Search for the cell housing the specified text and yield its (X, Y) center coordinate. 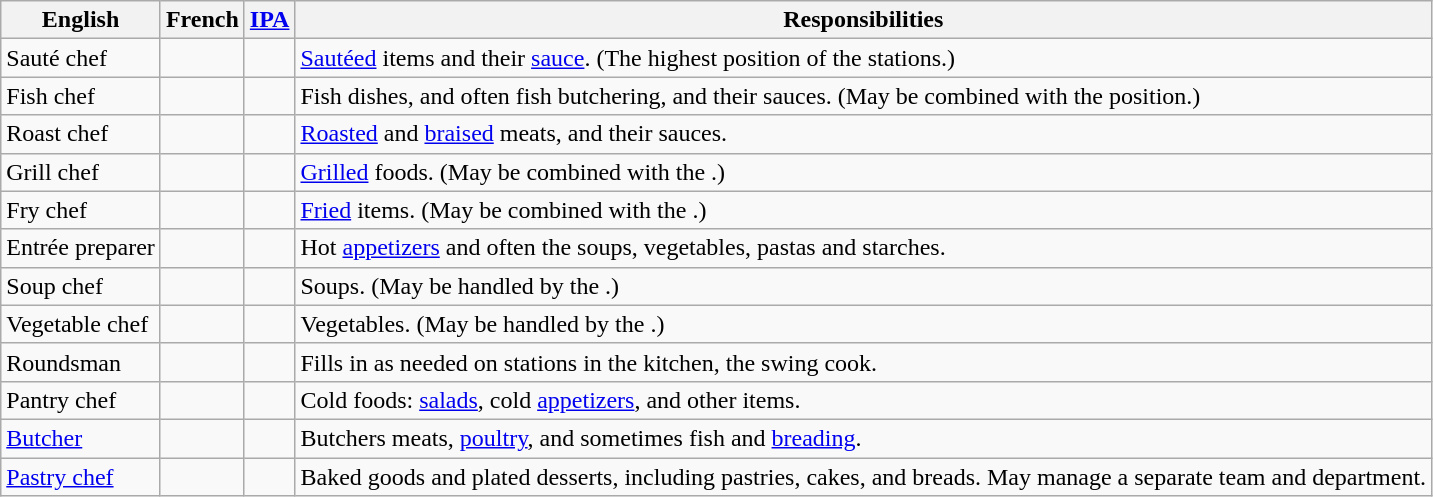
Responsibilities (864, 20)
Vegetable chef (81, 324)
Sauté chef (81, 58)
Baked goods and plated desserts, including pastries, cakes, and breads. May manage a separate team and department. (864, 477)
Fish dishes, and often fish butchering, and their sauces. (May be combined with the position.) (864, 96)
Sautéed items and their sauce. (The highest position of the stations.) (864, 58)
Fills in as needed on stations in the kitchen, the swing cook. (864, 362)
French (202, 20)
Pantry chef (81, 400)
Vegetables. (May be handled by the .) (864, 324)
Butcher (81, 438)
Fry chef (81, 210)
Entrée preparer (81, 248)
Pastry chef (81, 477)
English (81, 20)
Roast chef (81, 134)
Roasted and braised meats, and their sauces. (864, 134)
Soups. (May be handled by the .) (864, 286)
IPA (270, 20)
Fried items. (May be combined with the .) (864, 210)
Cold foods: salads, cold appetizers, and other items. (864, 400)
Roundsman (81, 362)
Butchers meats, poultry, and sometimes fish and breading. (864, 438)
Hot appetizers and often the soups, vegetables, pastas and starches. (864, 248)
Grilled foods. (May be combined with the .) (864, 172)
Soup chef (81, 286)
Fish chef (81, 96)
Grill chef (81, 172)
